Output the [X, Y] coordinate of the center of the cell containing the given text.  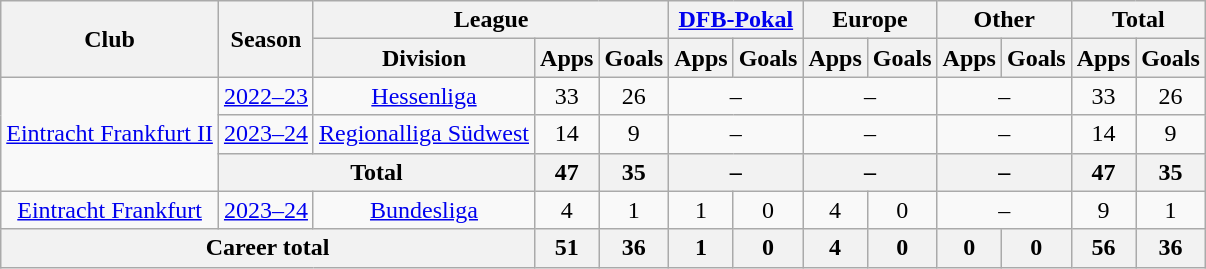
League [490, 20]
Hessenliga [424, 96]
56 [1103, 248]
DFB-Pokal [736, 20]
Division [424, 58]
Eintracht Frankfurt [110, 210]
Europe [870, 20]
Season [266, 39]
Bundesliga [424, 210]
2022–23 [266, 96]
Club [110, 39]
Other [1004, 20]
51 [567, 248]
Career total [268, 248]
Eintracht Frankfurt II [110, 134]
Regionalliga Südwest [424, 134]
